Extract the [X, Y] coordinate from the center of the cell holding the provided text.  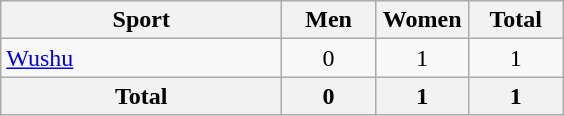
Women [422, 20]
Men [329, 20]
Sport [142, 20]
Wushu [142, 58]
